Output the [X, Y] coordinate of the center of the cell containing the given text.  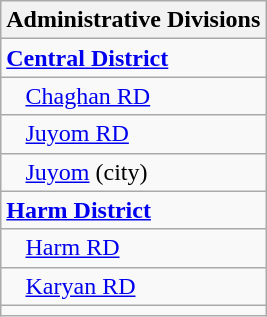
Harm District [134, 210]
Juyom RD [134, 134]
Harm RD [134, 248]
Central District [134, 58]
Chaghan RD [134, 96]
Juyom (city) [134, 172]
Karyan RD [134, 286]
Administrative Divisions [134, 20]
